Pinpoint the cell where the given text exists, returning its (x, y) midpoint coordinate. 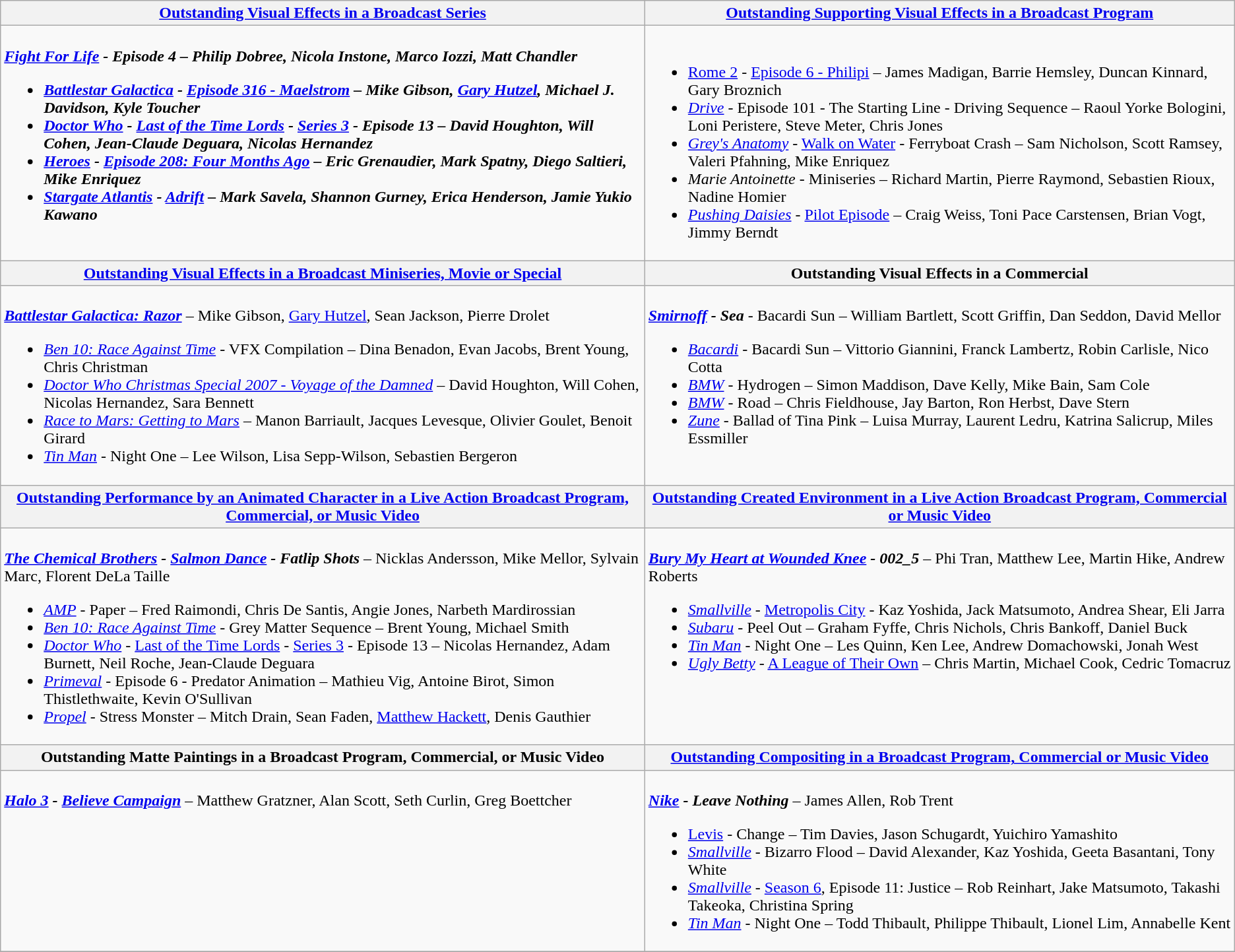
Outstanding Created Environment in a Live Action Broadcast Program, Commercial or Music Video (939, 507)
Outstanding Matte Paintings in a Broadcast Program, Commercial, or Music Video (323, 757)
Halo 3 - Believe Campaign – Matthew Gratzner, Alan Scott, Seth Curlin, Greg Boettcher (323, 860)
Outstanding Visual Effects in a Broadcast Series (323, 13)
Outstanding Visual Effects in a Commercial (939, 273)
Outstanding Performance by an Animated Character in a Live Action Broadcast Program, Commercial, or Music Video (323, 507)
Outstanding Visual Effects in a Broadcast Miniseries, Movie or Special (323, 273)
Outstanding Compositing in a Broadcast Program, Commercial or Music Video (939, 757)
Outstanding Supporting Visual Effects in a Broadcast Program (939, 13)
